Capture the cell that displays the provided text and extract its [x, y] central coordinate. 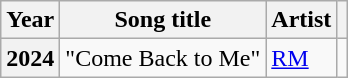
Artist [302, 20]
Song title [163, 20]
RM [302, 58]
"Come Back to Me" [163, 58]
2024 [30, 58]
Year [30, 20]
